Provide the [x, y] coordinate of the cell's center where the given text is located.  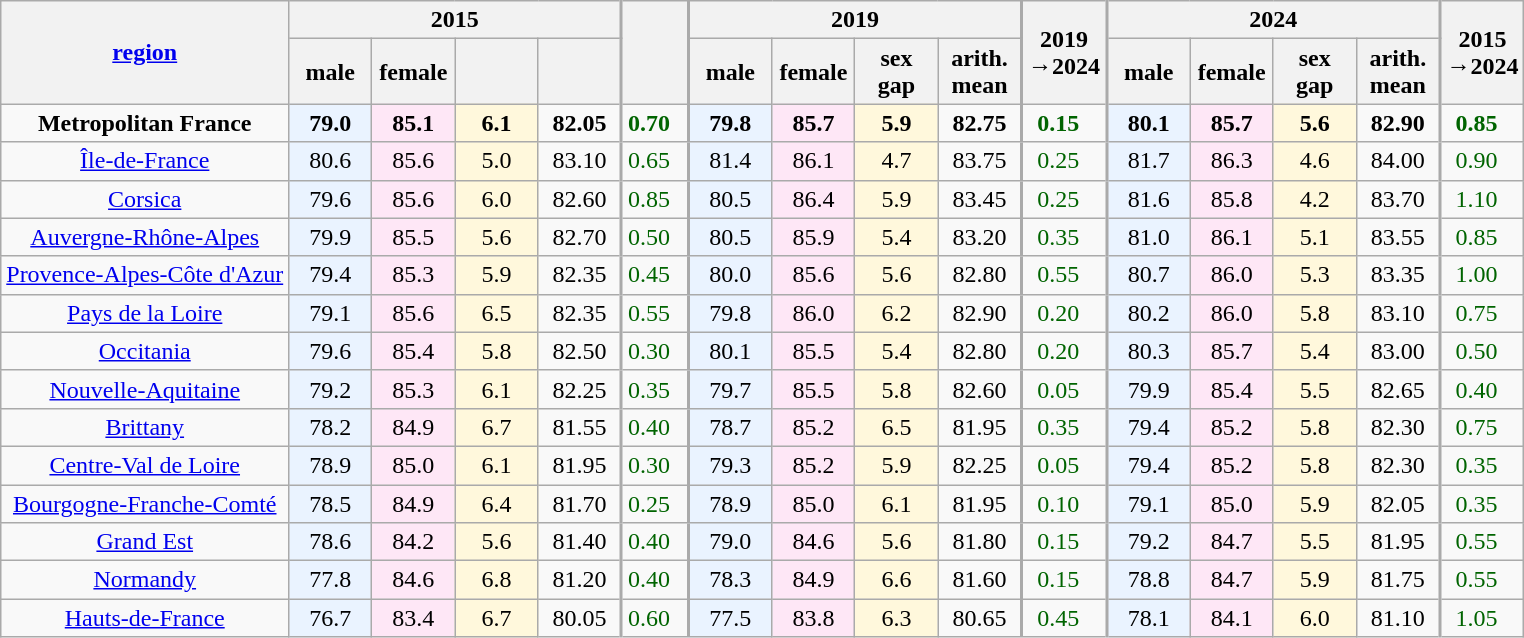
80.7 [1148, 275]
78.6 [330, 542]
82.50 [580, 351]
82.75 [980, 123]
Pays de la Loire [145, 313]
4.2 [1314, 199]
78.1 [1148, 618]
81.10 [1398, 618]
81.0 [1148, 237]
81.75 [1398, 580]
1.05 [1482, 618]
82.65 [1398, 389]
78.5 [330, 503]
81.40 [580, 542]
Auvergne-Rhône-Alpes [145, 237]
Grand Est [145, 542]
2024 [1273, 20]
Hauts-de-France [145, 618]
83.35 [1398, 275]
83.70 [1398, 199]
Centre-Val de Loire [145, 465]
84.2 [414, 542]
Occitania [145, 351]
6.3 [896, 618]
83.45 [980, 199]
86.3 [1232, 161]
83.4 [414, 618]
Brittany [145, 427]
0.10 [1064, 503]
82.70 [580, 237]
85.8 [1232, 199]
86.4 [814, 199]
81.6 [1148, 199]
81.60 [980, 580]
81.70 [580, 503]
85.9 [814, 237]
78.3 [730, 580]
83.75 [980, 161]
Nouvelle-Aquitaine [145, 389]
1.10 [1482, 199]
6.2 [896, 313]
Corsica [145, 199]
77.5 [730, 618]
81.7 [1148, 161]
6.6 [896, 580]
80.0 [730, 275]
0.70 [655, 123]
2015→2024 [1482, 52]
0.65 [655, 161]
5.3 [1314, 275]
83.55 [1398, 237]
79.7 [730, 389]
4.6 [1314, 161]
80.65 [980, 618]
0.60 [655, 618]
84.1 [1232, 618]
84.00 [1398, 161]
80.3 [1148, 351]
83.8 [814, 618]
80.05 [580, 618]
83.00 [1398, 351]
Provence-Alpes-Côte d'Azur [145, 275]
76.7 [330, 618]
6.8 [496, 580]
78.7 [730, 427]
77.8 [330, 580]
2015 [456, 20]
81.20 [580, 580]
85.1 [414, 123]
6.4 [496, 503]
Bourgogne-Franche-Comté [145, 503]
Île-de-France [145, 161]
80.2 [1148, 313]
0.90 [1482, 161]
79.3 [730, 465]
4.7 [896, 161]
81.80 [980, 542]
80.6 [330, 161]
83.20 [980, 237]
81.55 [580, 427]
2019 [855, 20]
5.1 [1314, 237]
region [145, 52]
Normandy [145, 580]
5.0 [496, 161]
78.8 [1148, 580]
1.00 [1482, 275]
81.4 [730, 161]
2019→2024 [1064, 52]
78.2 [330, 427]
Metropolitan France [145, 123]
